Output the (x, y) coordinate of the center of the cell containing the given text.  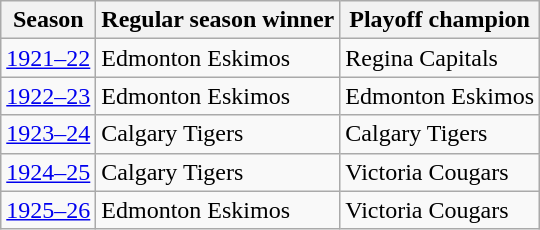
1921–22 (48, 58)
Regina Capitals (440, 58)
Playoff champion (440, 20)
Season (48, 20)
1925–26 (48, 210)
1923–24 (48, 134)
1922–23 (48, 96)
1924–25 (48, 172)
Regular season winner (218, 20)
